Find where the given text appears and provide that cell's center as (x, y) coordinate. 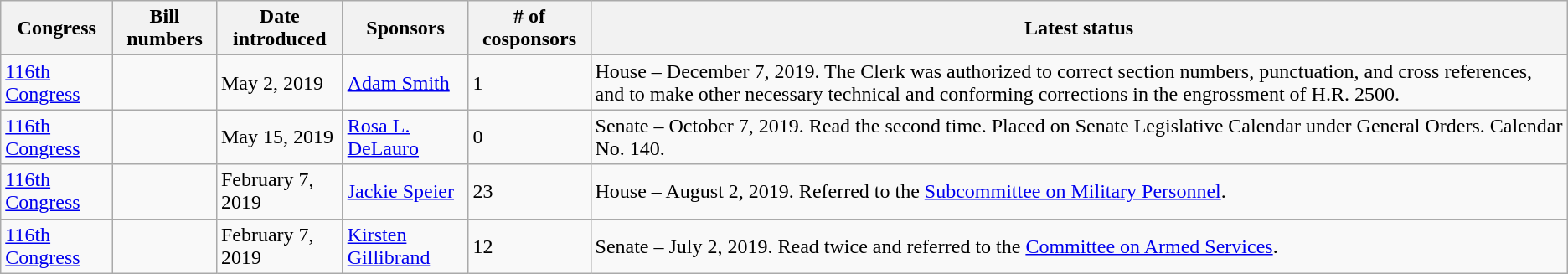
Kirsten Gillibrand (405, 246)
Date introduced (280, 28)
23 (529, 191)
May 15, 2019 (280, 137)
0 (529, 137)
House – August 2, 2019. Referred to the Subcommittee on Military Personnel. (1079, 191)
Adam Smith (405, 82)
Latest status (1079, 28)
Congress (57, 28)
May 2, 2019 (280, 82)
Senate – July 2, 2019. Read twice and referred to the Committee on Armed Services. (1079, 246)
12 (529, 246)
Bill numbers (165, 28)
1 (529, 82)
Jackie Speier (405, 191)
# of cosponsors (529, 28)
Senate – October 7, 2019. Read the second time. Placed on Senate Legislative Calendar under General Orders. Calendar No. 140. (1079, 137)
Rosa L. DeLauro (405, 137)
Sponsors (405, 28)
